Extract the (x, y) coordinate from the center of the cell holding the provided text.  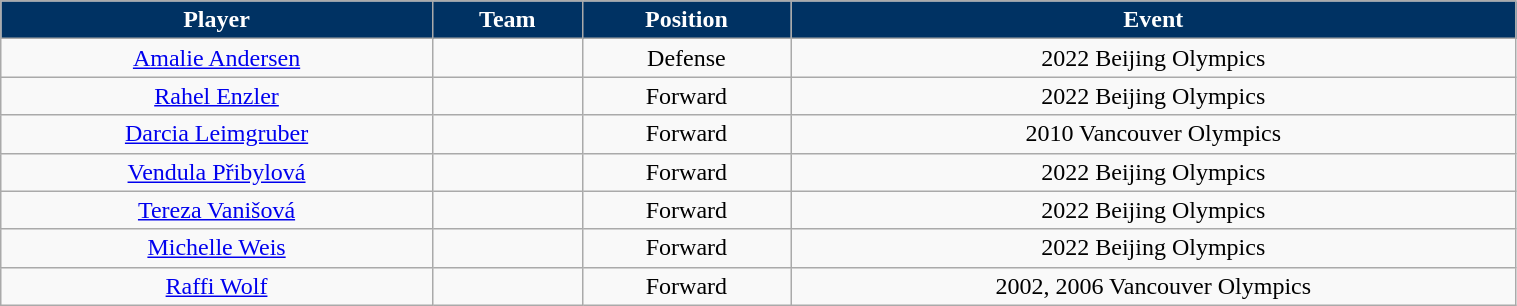
Darcia Leimgruber (217, 134)
Michelle Weis (217, 248)
Team (507, 20)
Amalie Andersen (217, 58)
Tereza Vanišová (217, 210)
Player (217, 20)
2010 Vancouver Olympics (1154, 134)
Raffi Wolf (217, 286)
Position (686, 20)
2002, 2006 Vancouver Olympics (1154, 286)
Vendula Přibylová (217, 172)
Event (1154, 20)
Rahel Enzler (217, 96)
Defense (686, 58)
